Capture the cell that displays the provided text and extract its (X, Y) central coordinate. 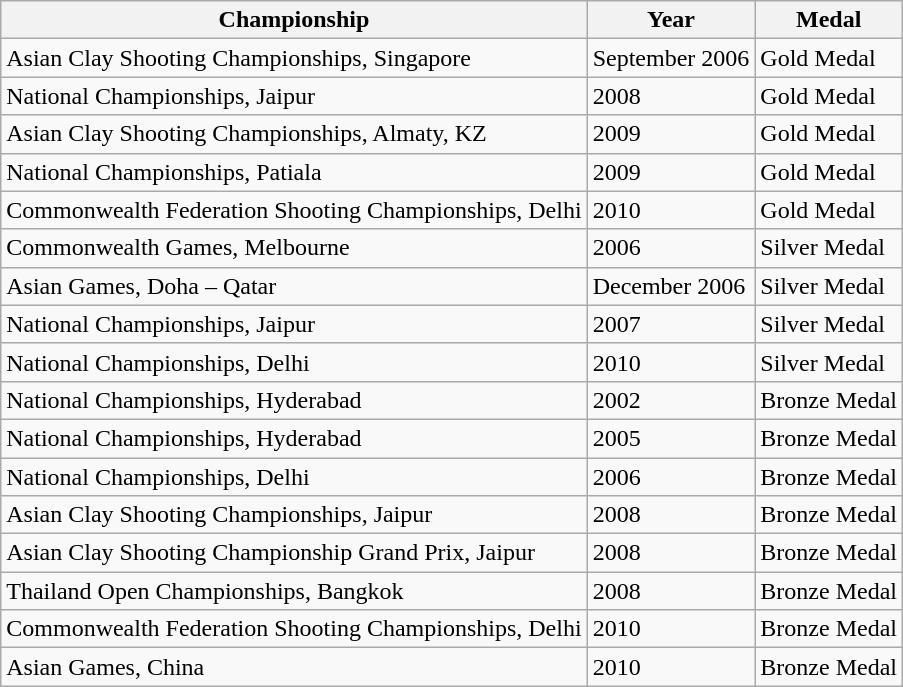
December 2006 (671, 286)
Championship (294, 20)
September 2006 (671, 58)
2007 (671, 324)
Asian Clay Shooting Championships, Jaipur (294, 515)
Medal (829, 20)
2002 (671, 400)
Asian Clay Shooting Championships, Singapore (294, 58)
2005 (671, 438)
Asian Games, China (294, 667)
Year (671, 20)
Asian Clay Shooting Championships, Almaty, KZ (294, 134)
National Championships, Patiala (294, 172)
Thailand Open Championships, Bangkok (294, 591)
Asian Games, Doha – Qatar (294, 286)
Asian Clay Shooting Championship Grand Prix, Jaipur (294, 553)
Commonwealth Games, Melbourne (294, 248)
